Capture the cell that displays the provided text and extract its [X, Y] central coordinate. 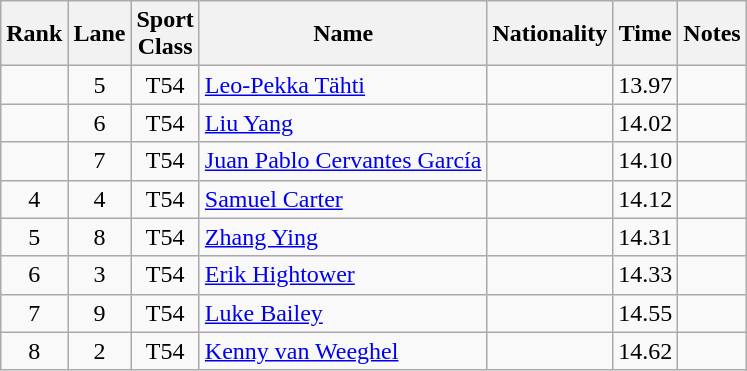
14.31 [646, 237]
Notes [712, 34]
14.02 [646, 123]
Liu Yang [343, 123]
Kenny van Weeghel [343, 351]
Nationality [550, 34]
Erik Hightower [343, 275]
SportClass [165, 34]
14.10 [646, 161]
Samuel Carter [343, 199]
Juan Pablo Cervantes García [343, 161]
14.55 [646, 313]
Luke Bailey [343, 313]
13.97 [646, 85]
14.62 [646, 351]
Time [646, 34]
Lane [100, 34]
Leo-Pekka Tähti [343, 85]
9 [100, 313]
Zhang Ying [343, 237]
14.12 [646, 199]
Name [343, 34]
2 [100, 351]
14.33 [646, 275]
Rank [34, 34]
3 [100, 275]
